Extract the (x, y) coordinate from the center of the cell holding the provided text.  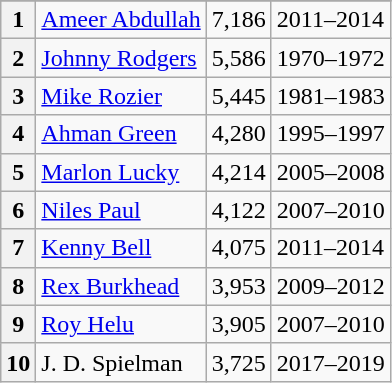
1970–1972 (330, 58)
2009–2012 (330, 286)
Rex Burkhead (121, 286)
2 (18, 58)
5,586 (238, 58)
Kenny Bell (121, 248)
4,122 (238, 210)
J. D. Spielman (121, 362)
Ameer Abdullah (121, 20)
9 (18, 324)
1995–1997 (330, 134)
7 (18, 248)
3 (18, 96)
7,186 (238, 20)
1 (18, 20)
5 (18, 172)
Niles Paul (121, 210)
3,953 (238, 286)
6 (18, 210)
4,280 (238, 134)
2017–2019 (330, 362)
Mike Rozier (121, 96)
4,214 (238, 172)
8 (18, 286)
10 (18, 362)
4 (18, 134)
Marlon Lucky (121, 172)
3,725 (238, 362)
1981–1983 (330, 96)
5,445 (238, 96)
4,075 (238, 248)
Johnny Rodgers (121, 58)
Ahman Green (121, 134)
Roy Helu (121, 324)
3,905 (238, 324)
2005–2008 (330, 172)
